Scan for the cell matching the given text and deliver its [X, Y] coordinate at center. 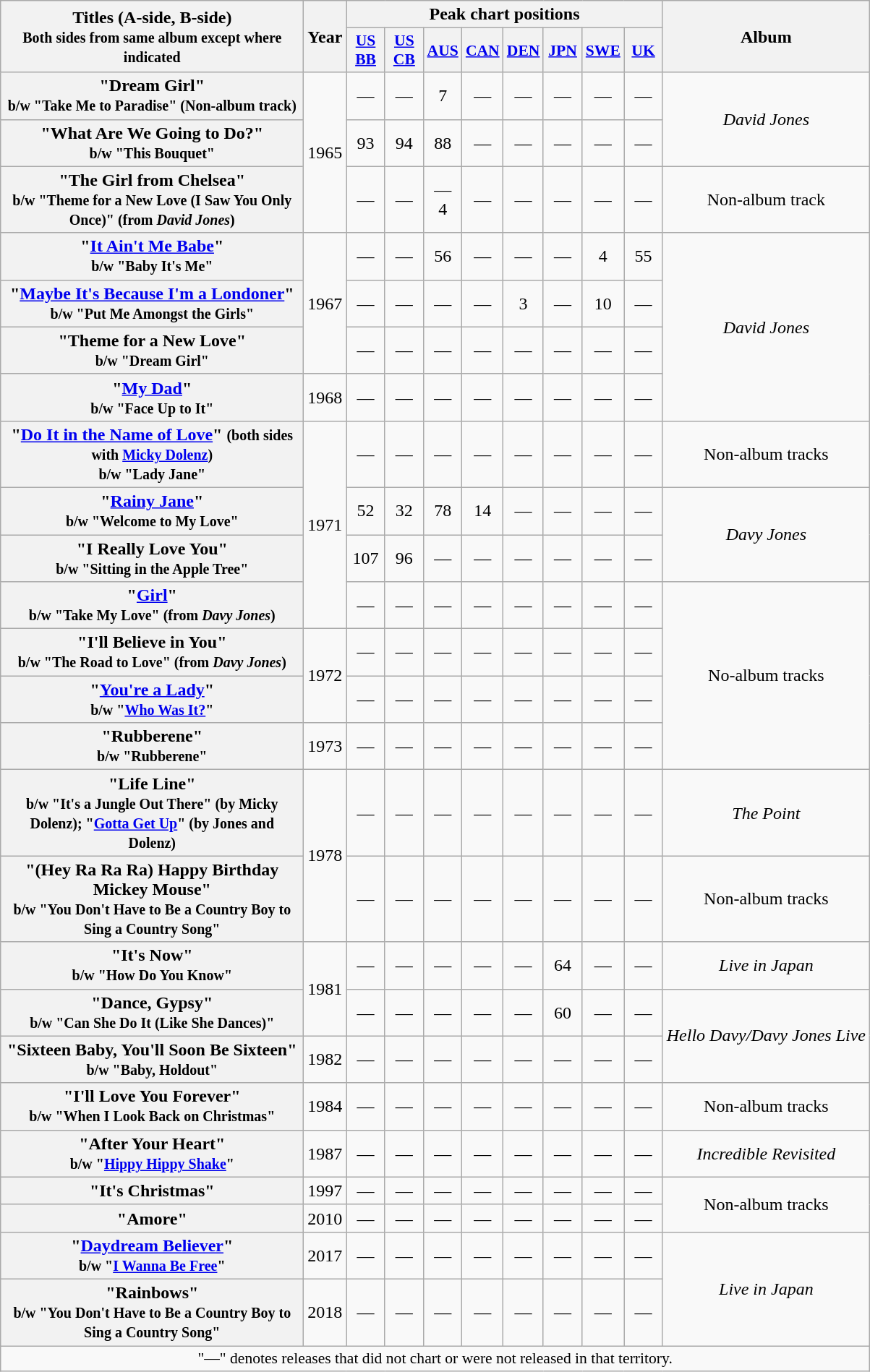
"Sixteen Baby, You'll Soon Be Sixteen" b/w "Baby, Holdout" [152, 1060]
—4 [443, 200]
64 [563, 966]
2010 [325, 1218]
Non-album track [766, 200]
1982 [325, 1060]
"Rubberene" b/w "Rubberene" [152, 746]
1978 [325, 856]
"After Your Heart" b/w "Hippy Hippy Shake" [152, 1154]
1997 [325, 1191]
US CB [404, 51]
2017 [325, 1255]
"Maybe It's Because I'm a Londoner" b/w "Put Me Amongst the Girls" [152, 304]
"Life Line" b/w "It's a Jungle Out There" (by Micky Dolenz); "Gotta Get Up" (by Jones and Dolenz) [152, 813]
52 [366, 510]
1965 [325, 153]
"You're a Lady"b/w "Who Was It?" [152, 700]
60 [563, 1012]
2018 [325, 1312]
78 [443, 510]
SWE [603, 51]
CAN [483, 51]
Davy Jones [766, 534]
"I Really Love You"b/w "Sitting in the Apple Tree" [152, 558]
"Rainbows"b/w "You Don't Have to Be a Country Boy to Sing a Country Song" [152, 1312]
"Dance, Gypsy" b/w "Can She Do It (Like She Dances)" [152, 1012]
88 [443, 143]
10 [603, 304]
1967 [325, 304]
32 [404, 510]
"(Hey Ra Ra Ra) Happy Birthday Mickey Mouse" b/w "You Don't Have to Be a Country Boy to Sing a Country Song" [152, 899]
"Amore" [152, 1218]
94 [404, 143]
3 [524, 304]
"Rainy Jane"b/w "Welcome to My Love" [152, 510]
14 [483, 510]
"It's Now" b/w "How Do You Know" [152, 966]
Incredible Revisited [766, 1154]
"Dream Girl"b/w "Take Me to Paradise" (Non-album track) [152, 95]
1984 [325, 1106]
1973 [325, 746]
JPN [563, 51]
Album [766, 36]
"Daydream Believer"b/w "I Wanna Be Free" [152, 1255]
1981 [325, 989]
Year [325, 36]
No-album tracks [766, 676]
"It Ain't Me Babe" b/w "Baby It's Me" [152, 256]
1987 [325, 1154]
The Point [766, 813]
Titles (A-side, B-side)Both sides from same album except where indicated [152, 36]
1971 [325, 525]
"I'll Believe in You"b/w "The Road to Love" (from Davy Jones) [152, 652]
"Do It in the Name of Love" (both sides with Micky Dolenz)b/w "Lady Jane" [152, 454]
"It's Christmas" [152, 1191]
55 [644, 256]
"Theme for a New Love" b/w "Dream Girl" [152, 350]
UK [644, 51]
107 [366, 558]
AUS [443, 51]
1972 [325, 676]
Hello Davy/Davy Jones Live [766, 1036]
56 [443, 256]
7 [443, 95]
Peak chart positions [505, 14]
"The Girl from Chelsea"b/w "Theme for a New Love (I Saw You Only Once)" (from David Jones) [152, 200]
93 [366, 143]
"Girl"b/w "Take My Love" (from Davy Jones) [152, 606]
"I'll Love You Forever"b/w "When I Look Back on Christmas" [152, 1106]
4 [603, 256]
"My Dad" b/w "Face Up to It" [152, 398]
US BB [366, 51]
96 [404, 558]
1968 [325, 398]
DEN [524, 51]
"What Are We Going to Do?"b/w "This Bouquet" [152, 143]
"—" denotes releases that did not chart or were not released in that territory. [435, 1359]
